Capture the cell that displays the provided text and extract its (X, Y) central coordinate. 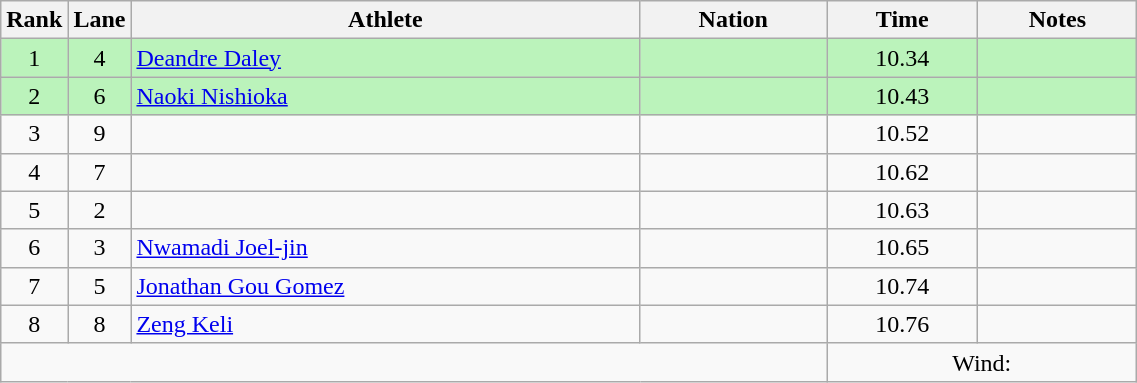
Notes (1058, 20)
10.34 (902, 58)
Lane (100, 20)
Naoki Nishioka (386, 96)
Rank (34, 20)
10.43 (902, 96)
10.76 (902, 324)
10.74 (902, 286)
Athlete (386, 20)
Jonathan Gou Gomez (386, 286)
Time (902, 20)
Nation (734, 20)
10.52 (902, 134)
Zeng Keli (386, 324)
Deandre Daley (386, 58)
10.62 (902, 172)
Nwamadi Joel-jin (386, 248)
Wind: (982, 362)
10.63 (902, 210)
1 (34, 58)
10.65 (902, 248)
9 (100, 134)
